Determine the (X, Y) coordinate at the center of the cell enclosing the given text.  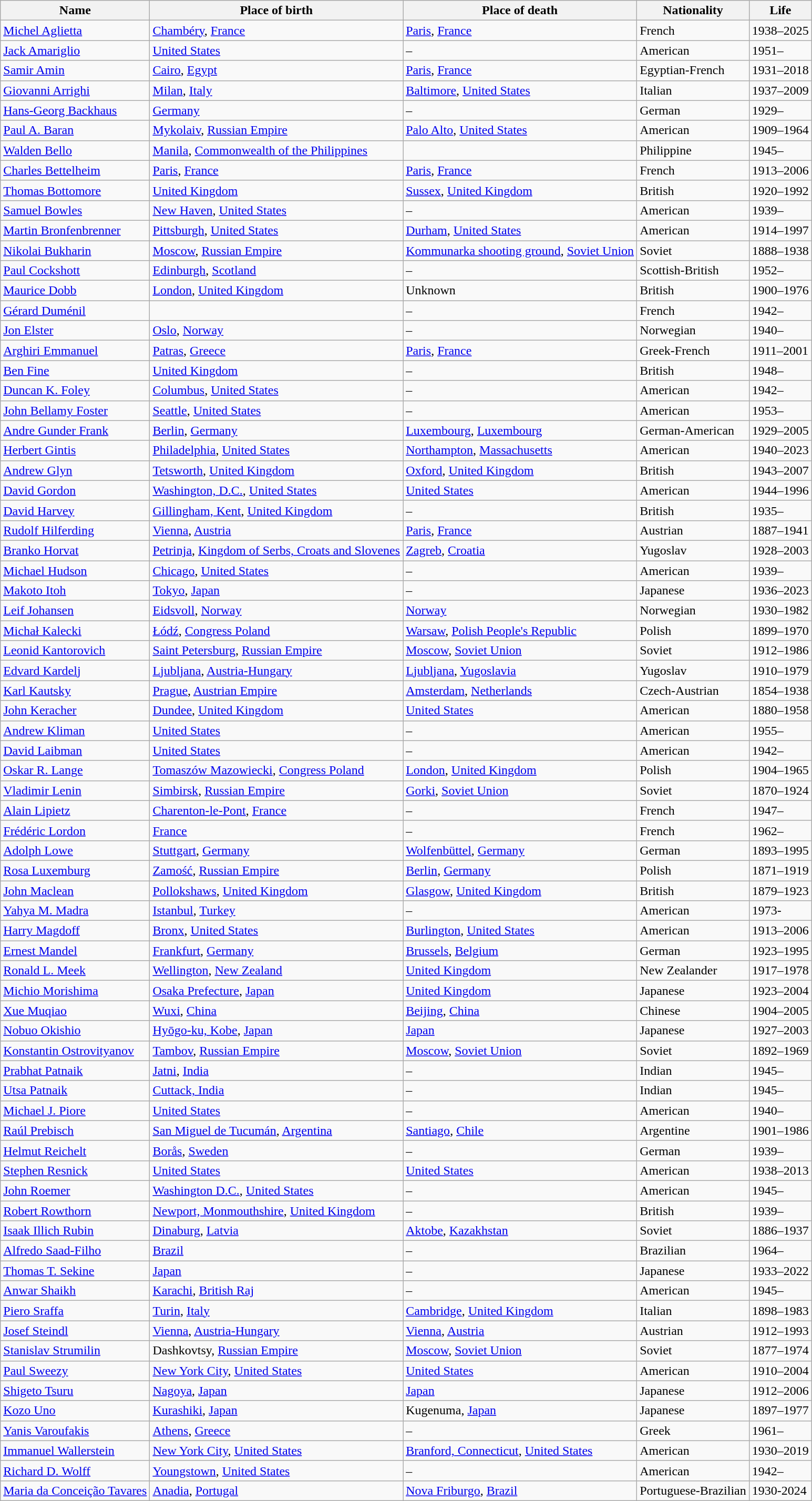
Yahya M. Madra (75, 911)
1940–2023 (780, 450)
Adolph Lowe (75, 850)
1879–1923 (780, 891)
Rudolf Hilferding (75, 530)
Scottish-British (693, 271)
Gorki, Soviet Union (520, 790)
Josef Steindl (75, 1331)
New Haven, United States (276, 210)
1892–1969 (780, 1051)
1951– (780, 50)
Pittsburgh, United States (276, 230)
Durham, United States (520, 230)
1912–1986 (780, 651)
Stuttgart, Germany (276, 850)
1904–2005 (780, 1011)
Life (780, 11)
1898–1983 (780, 1311)
Ljubljana, Yugoslavia (520, 671)
Andrew Kliman (75, 731)
Gérard Duménil (75, 311)
Philadelphia, United States (276, 450)
1887–1941 (780, 530)
1952– (780, 271)
Charles Bettelheim (75, 170)
Stephen Resnick (75, 1170)
Newport, Monmouthshire, United Kingdom (276, 1210)
1943–2007 (780, 470)
Nova Friburgo, Brazil (520, 1490)
Walden Bello (75, 150)
Karl Kautsky (75, 691)
1930–2019 (780, 1451)
1870–1924 (780, 790)
Leif Johansen (75, 611)
Michael J. Piore (75, 1111)
Isaak Illich Rubin (75, 1231)
Wuxi, China (276, 1011)
Jack Amariglio (75, 50)
Ronald L. Meek (75, 971)
Kurashiki, Japan (276, 1411)
Maurice Dobb (75, 291)
Michael Hudson (75, 570)
Herbert Gintis (75, 450)
Beijing, China (520, 1011)
France (276, 830)
Cambridge, United Kingdom (520, 1311)
Kugenuma, Japan (520, 1411)
Wellington, New Zealand (276, 971)
1929– (780, 110)
1927–2003 (780, 1031)
Samuel Bowles (75, 210)
1929–2005 (780, 430)
Luxembourg, Luxembourg (520, 430)
Immanuel Wallerstein (75, 1451)
Place of birth (276, 11)
1910–1979 (780, 671)
Paul A. Baran (75, 130)
1877–1974 (780, 1351)
1901–1986 (780, 1130)
1944–1996 (780, 490)
Dundee, United Kingdom (276, 711)
Harry Magdoff (75, 931)
1910–2004 (780, 1371)
Eidsvoll, Norway (276, 611)
Branford, Connecticut, United States (520, 1451)
Samir Amin (75, 70)
Zagreb, Croatia (520, 550)
Leonid Kantorovich (75, 651)
Charenton-le-Pont, France (276, 810)
Giovanni Arrighi (75, 90)
Paul Sweezy (75, 1371)
1937–2009 (780, 90)
Cuttack, India (276, 1091)
1893–1995 (780, 850)
Ben Fine (75, 371)
Argentine (693, 1130)
1930-2024 (780, 1490)
Nobuo Okishio (75, 1031)
Frédéric Lordon (75, 830)
Gillingham, Kent, United Kingdom (276, 510)
Washington, D.C., United States (276, 490)
Thomas T. Sekine (75, 1271)
Kozo Uno (75, 1411)
Kommunarka shooting ground, Soviet Union (520, 251)
Greek-French (693, 351)
Seattle, United States (276, 410)
Nagoya, Japan (276, 1391)
1854–1938 (780, 691)
1911–2001 (780, 351)
Tomaszów Mazowiecki, Congress Poland (276, 770)
Manila, Commonwealth of the Philippines (276, 150)
Anwar Shaikh (75, 1291)
Turin, Italy (276, 1311)
Germany (276, 110)
1920–1992 (780, 190)
Santiago, Chile (520, 1130)
Brazilian (693, 1251)
Washington D.C., United States (276, 1190)
1880–1958 (780, 711)
Tambov, Russian Empire (276, 1051)
1899–1970 (780, 631)
1947– (780, 810)
Duncan K. Foley (75, 390)
Karachi, British Raj (276, 1291)
John Keracher (75, 711)
1914–1997 (780, 230)
Raúl Prebisch (75, 1130)
1938–2025 (780, 30)
Anadia, Portugal (276, 1490)
David Gordon (75, 490)
Dashkovtsy, Russian Empire (276, 1351)
Burlington, United States (520, 931)
Michio Morishima (75, 991)
1904–1965 (780, 770)
1935– (780, 510)
Osaka Prefecture, Japan (276, 991)
Shigeto Tsuru (75, 1391)
Istanbul, Turkey (276, 911)
Prague, Austrian Empire (276, 691)
1928–2003 (780, 550)
Baltimore, United States (520, 90)
John Bellamy Foster (75, 410)
David Laibman (75, 750)
1953– (780, 410)
Martin Bronfenbrenner (75, 230)
Prabhat Patnaik (75, 1071)
Glasgow, United Kingdom (520, 891)
Łódź, Congress Poland (276, 631)
1923–1995 (780, 951)
Ernest Mandel (75, 951)
1897–1977 (780, 1411)
1964– (780, 1251)
1973- (780, 911)
Edvard Kardelj (75, 671)
Vladimir Lenin (75, 790)
Paul Cockshott (75, 271)
Pollokshaws, United Kingdom (276, 891)
Ljubljana, Austria-Hungary (276, 671)
Hyōgo-ku, Kobe, Japan (276, 1031)
Athens, Greece (276, 1431)
Andre Gunder Frank (75, 430)
Northampton, Massachusetts (520, 450)
Name (75, 11)
Yanis Varoufakis (75, 1431)
Patras, Greece (276, 351)
Egyptian-French (693, 70)
Piero Sraffa (75, 1311)
Richard D. Wolff (75, 1471)
David Harvey (75, 510)
1917–1978 (780, 971)
Andrew Glyn (75, 470)
Branko Horvat (75, 550)
Chambéry, France (276, 30)
New Zealander (693, 971)
Aktobe, Kazakhstan (520, 1231)
Wolfenbüttel, Germany (520, 850)
Vienna, Austria-Hungary (276, 1331)
Oxford, United Kingdom (520, 470)
Michel Aglietta (75, 30)
Thomas Bottomore (75, 190)
Brussels, Belgium (520, 951)
Bronx, United States (276, 931)
Rosa Luxemburg (75, 870)
1871–1919 (780, 870)
Nikolai Bukharin (75, 251)
Edinburgh, Scotland (276, 271)
1912–1993 (780, 1331)
Warsaw, Polish People's Republic (520, 631)
Czech-Austrian (693, 691)
1930–1982 (780, 611)
Philippine (693, 150)
Michał Kalecki (75, 631)
Helmut Reichelt (75, 1150)
Norway (520, 611)
1931–2018 (780, 70)
Alain Lipietz (75, 810)
1962– (780, 830)
Arghiri Emmanuel (75, 351)
1955– (780, 731)
German-American (693, 430)
Utsa Patnaik (75, 1091)
1961– (780, 1431)
Palo Alto, United States (520, 130)
Portuguese-Brazilian (693, 1490)
Chicago, United States (276, 570)
1933–2022 (780, 1271)
San Miguel de Tucumán, Argentina (276, 1130)
Alfredo Saad-Filho (75, 1251)
Sussex, United Kingdom (520, 190)
Columbus, United States (276, 390)
Maria da Conceição Tavares (75, 1490)
Zamość, Russian Empire (276, 870)
1938–2013 (780, 1170)
Tetsworth, United Kingdom (276, 470)
Youngstown, United States (276, 1471)
Dinaburg, Latvia (276, 1231)
1900–1976 (780, 291)
1912–2006 (780, 1391)
1936–2023 (780, 591)
Greek (693, 1431)
Jon Elster (75, 331)
John Roemer (75, 1190)
Brazil (276, 1251)
Nationality (693, 11)
Borås, Sweden (276, 1150)
Frankfurt, Germany (276, 951)
Jatni, India (276, 1071)
Petrinja, Kingdom of Serbs, Croats and Slovenes (276, 550)
Konstantin Ostrovityanov (75, 1051)
1886–1937 (780, 1231)
Simbirsk, Russian Empire (276, 790)
Amsterdam, Netherlands (520, 691)
Oslo, Norway (276, 331)
Makoto Itoh (75, 591)
Moscow, Russian Empire (276, 251)
Robert Rowthorn (75, 1210)
John Maclean (75, 891)
1948– (780, 371)
Cairo, Egypt (276, 70)
Chinese (693, 1011)
1888–1938 (780, 251)
Xue Muqiao (75, 1011)
Milan, Italy (276, 90)
1923–2004 (780, 991)
Tokyo, Japan (276, 591)
Oskar R. Lange (75, 770)
Mykolaiv, Russian Empire (276, 130)
Saint Petersburg, Russian Empire (276, 651)
Hans-Georg Backhaus (75, 110)
Stanislav Strumilin (75, 1351)
1909–1964 (780, 130)
Place of death (520, 11)
Unknown (520, 291)
